Return (x, y) of the center of cell containing provided text 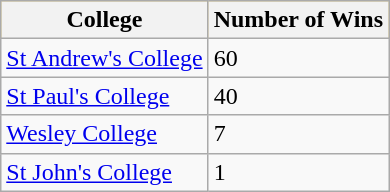
St John's College (104, 172)
St Paul's College (104, 96)
Wesley College (104, 134)
40 (298, 96)
1 (298, 172)
Number of Wins (298, 20)
60 (298, 58)
7 (298, 134)
St Andrew's College (104, 58)
College (104, 20)
